Locate the cell with the specified text and output its [X, Y] center coordinate. 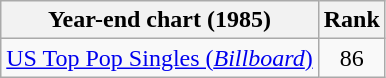
86 [352, 58]
US Top Pop Singles (Billboard) [160, 58]
Rank [352, 20]
Year-end chart (1985) [160, 20]
